Output the (X, Y) coordinate of the center of the cell containing the given text.  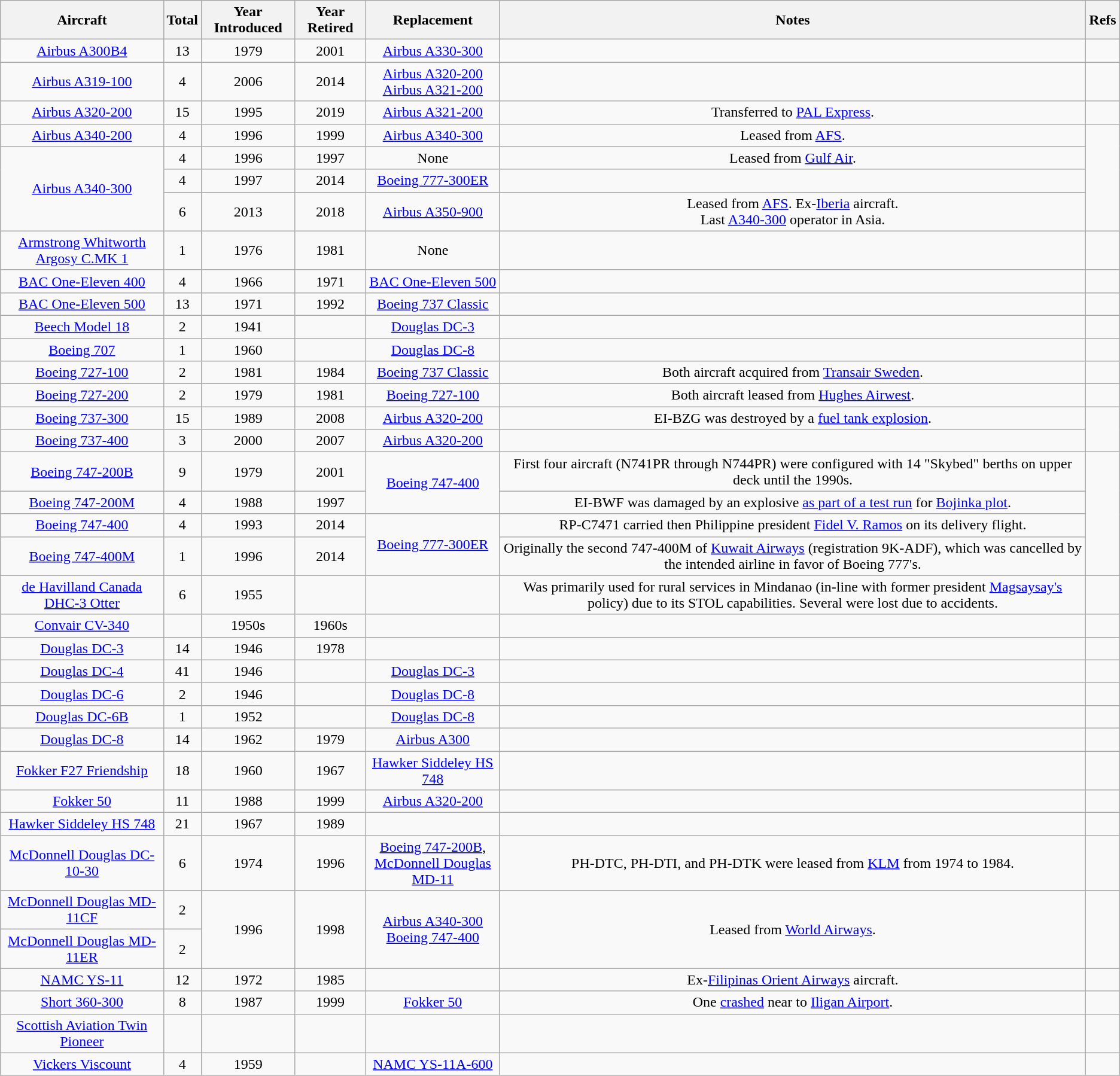
NAMC YS-11 (82, 980)
1976 (248, 250)
Vickers Viscount (82, 1064)
Year Retired (330, 20)
1972 (248, 980)
1987 (248, 1002)
Airbus A320-200Airbus A321-200 (433, 81)
Airbus A340-300Boeing 747-400 (433, 929)
Douglas DC-6B (82, 717)
1978 (330, 648)
1950s (248, 626)
McDonnell Douglas MD-11ER (82, 949)
1952 (248, 717)
Leased from AFS. (793, 135)
PH-DTC, PH-DTI, and PH-DTK were leased from KLM from 1974 to 1984. (793, 863)
Scottish Aviation Twin Pioneer (82, 1034)
1959 (248, 1064)
1941 (248, 327)
1960s (330, 626)
Aircraft (82, 20)
de Havilland Canada DHC-3 Otter (82, 595)
Boeing 737-400 (82, 441)
41 (182, 671)
2006 (248, 81)
Boeing 747-200B, McDonnell Douglas MD-11 (433, 863)
2013 (248, 212)
2007 (330, 441)
3 (182, 441)
Refs (1103, 20)
Airbus A350-900 (433, 212)
McDonnell Douglas MD-11CF (82, 910)
1985 (330, 980)
EI-BWF was damaged by an explosive as part of a test run for Bojinka plot. (793, 502)
Douglas DC-6 (82, 694)
Leased from AFS. Ex-Iberia aircraft.Last A340-300 operator in Asia. (793, 212)
Airbus A340-200 (82, 135)
9 (182, 471)
Airbus A300B4 (82, 51)
11 (182, 801)
Both aircraft acquired from Transair Sweden. (793, 373)
Boeing 737-300 (82, 418)
Year Introduced (248, 20)
Boeing 747-200B (82, 471)
Notes (793, 20)
Leased from World Airways. (793, 929)
1966 (248, 281)
1974 (248, 863)
21 (182, 824)
Boeing 747-400M (82, 556)
12 (182, 980)
Boeing 747-200M (82, 502)
Douglas DC-4 (82, 671)
1995 (248, 112)
Fokker F27 Friendship (82, 770)
Short 360-300 (82, 1002)
Airbus A330-300 (433, 51)
8 (182, 1002)
One crashed near to Iligan Airport. (793, 1002)
Convair CV-340 (82, 626)
Boeing 707 (82, 350)
18 (182, 770)
1984 (330, 373)
Airbus A319-100 (82, 81)
Leased from Gulf Air. (793, 158)
Airbus A300 (433, 739)
Beech Model 18 (82, 327)
1962 (248, 739)
First four aircraft (N741PR through N744PR) were configured with 14 "Skybed" berths on upper deck until the 1990s. (793, 471)
EI-BZG was destroyed by a fuel tank explosion. (793, 418)
Armstrong Whitworth Argosy C.MK 1 (82, 250)
Replacement (433, 20)
Ex-Filipinas Orient Airways aircraft. (793, 980)
Total (182, 20)
1993 (248, 525)
RP-C7471 carried then Philippine president Fidel V. Ramos on its delivery flight. (793, 525)
Boeing 727-200 (82, 395)
Airbus A321-200 (433, 112)
2000 (248, 441)
Both aircraft leased from Hughes Airwest. (793, 395)
NAMC YS-11A-600 (433, 1064)
1992 (330, 304)
Originally the second 747-400M of Kuwait Airways (registration 9K-ADF), which was cancelled by the intended airline in favor of Boeing 777's. (793, 556)
Transferred to PAL Express. (793, 112)
1955 (248, 595)
2008 (330, 418)
BAC One-Eleven 400 (82, 281)
2018 (330, 212)
McDonnell Douglas DC-10-30 (82, 863)
1998 (330, 929)
2019 (330, 112)
